Extract the (x, y) coordinate from the center of the cell holding the provided text.  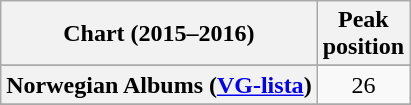
26 (363, 85)
Peakposition (363, 34)
Norwegian Albums (VG-lista) (159, 85)
Chart (2015–2016) (159, 34)
